Find where the given text appears and provide that cell's center as (x, y) coordinate. 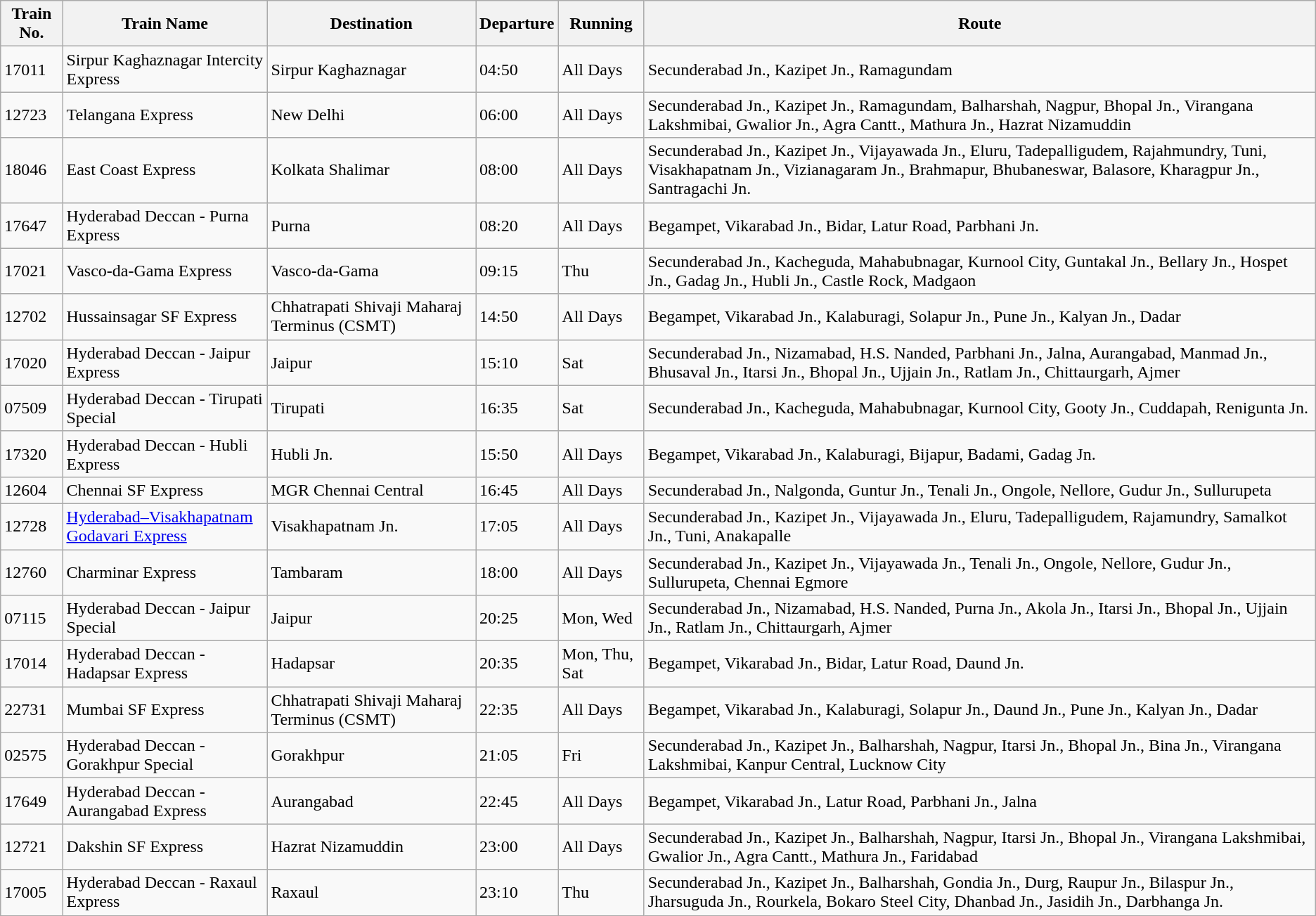
17005 (32, 893)
17011 (32, 69)
22:45 (517, 801)
12760 (32, 572)
Begampet, Vikarabad Jn., Kalaburagi, Bijapur, Badami, Gadag Jn. (980, 454)
Visakhapatnam Jn. (371, 526)
17647 (32, 225)
Hyderabad Deccan - Jaipur Express (164, 363)
21:05 (517, 755)
15:10 (517, 363)
09:15 (517, 271)
15:50 (517, 454)
14:50 (517, 316)
23:00 (517, 846)
Begampet, Vikarabad Jn., Kalaburagi, Solapur Jn., Daund Jn., Pune Jn., Kalyan Jn., Dadar (980, 710)
MGR Chennai Central (371, 490)
Secunderabad Jn., Kacheguda, Mahabubnagar, Kurnool City, Guntakal Jn., Bellary Jn., Hospet Jn., Gadag Jn., Hubli Jn., Castle Rock, Madgaon (980, 271)
Telangana Express (164, 115)
Tirupati (371, 408)
Begampet, Vikarabad Jn., Bidar, Latur Road, Parbhani Jn. (980, 225)
Mumbai SF Express (164, 710)
Sirpur Kaghaznagar (371, 69)
Hyderabad Deccan - Hadapsar Express (164, 664)
Raxaul (371, 893)
Route (980, 24)
12728 (32, 526)
Secunderabad Jn., Nalgonda, Guntur Jn., Tenali Jn., Ongole, Nellore, Gudur Jn., Sullurupeta (980, 490)
Gorakhpur (371, 755)
East Coast Express (164, 170)
20:25 (517, 619)
Hyderabad Deccan - Raxaul Express (164, 893)
Hazrat Nizamuddin (371, 846)
17014 (32, 664)
Hyderabad–Visakhapatnam Godavari Express (164, 526)
Begampet, Vikarabad Jn., Latur Road, Parbhani Jn., Jalna (980, 801)
Hyderabad Deccan - Jaipur Special (164, 619)
Train Name (164, 24)
18:00 (517, 572)
20:35 (517, 664)
08:20 (517, 225)
New Delhi (371, 115)
17649 (32, 801)
Tambaram (371, 572)
Charminar Express (164, 572)
Fri (601, 755)
07115 (32, 619)
Hadapsar (371, 664)
Hubli Jn. (371, 454)
Secunderabad Jn., Kacheguda, Mahabubnagar, Kurnool City, Gooty Jn., Cuddapah, Renigunta Jn. (980, 408)
22:35 (517, 710)
02575 (32, 755)
Secunderabad Jn., Kazipet Jn., Vijayawada Jn., Eluru, Tadepalligudem, Rajamundry, Samalkot Jn., Tuni, Anakapalle (980, 526)
Sirpur Kaghaznagar Intercity Express (164, 69)
Begampet, Vikarabad Jn., Kalaburagi, Solapur Jn., Pune Jn., Kalyan Jn., Dadar (980, 316)
Aurangabad (371, 801)
12604 (32, 490)
12721 (32, 846)
Destination (371, 24)
17:05 (517, 526)
Chennai SF Express (164, 490)
Vasco-da-Gama Express (164, 271)
17021 (32, 271)
Mon, Thu, Sat (601, 664)
Secunderabad Jn., Nizamabad, H.S. Nanded, Purna Jn., Akola Jn., Itarsi Jn., Bhopal Jn., Ujjain Jn., Ratlam Jn., Chittaurgarh, Ajmer (980, 619)
07509 (32, 408)
23:10 (517, 893)
Secunderabad Jn., Kazipet Jn., Vijayawada Jn., Tenali Jn., Ongole, Nellore, Gudur Jn., Sullurupeta, Chennai Egmore (980, 572)
Mon, Wed (601, 619)
Hyderabad Deccan - Gorakhpur Special (164, 755)
17020 (32, 363)
Secunderabad Jn., Kazipet Jn., Balharshah, Nagpur, Itarsi Jn., Bhopal Jn., Bina Jn., Virangana Lakshmibai, Kanpur Central, Lucknow City (980, 755)
Hyderabad Deccan - Tirupati Special (164, 408)
Departure (517, 24)
Vasco-da-Gama (371, 271)
Kolkata Shalimar (371, 170)
Begampet, Vikarabad Jn., Bidar, Latur Road, Daund Jn. (980, 664)
16:35 (517, 408)
Dakshin SF Express (164, 846)
Running (601, 24)
12702 (32, 316)
16:45 (517, 490)
Secunderabad Jn., Kazipet Jn., Ramagundam (980, 69)
Hyderabad Deccan - Hubli Express (164, 454)
Purna (371, 225)
12723 (32, 115)
04:50 (517, 69)
Hussainsagar SF Express (164, 316)
Train No. (32, 24)
08:00 (517, 170)
18046 (32, 170)
06:00 (517, 115)
Hyderabad Deccan - Aurangabad Express (164, 801)
Secunderabad Jn., Kazipet Jn., Balharshah, Nagpur, Itarsi Jn., Bhopal Jn., Virangana Lakshmibai, Gwalior Jn., Agra Cantt., Mathura Jn., Faridabad (980, 846)
Hyderabad Deccan - Purna Express (164, 225)
22731 (32, 710)
17320 (32, 454)
